Search for the cell housing the specified text and yield its (x, y) center coordinate. 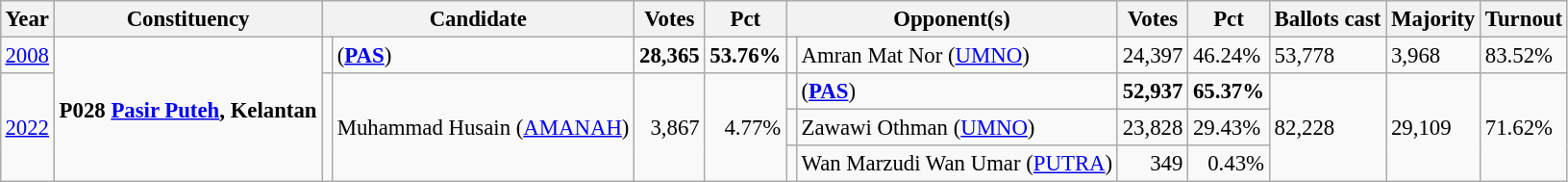
Turnout (1525, 19)
29,109 (1433, 127)
52,937 (1152, 91)
53,778 (1327, 55)
3,867 (669, 127)
Ballots cast (1327, 19)
P028 Pasir Puteh, Kelantan (188, 109)
2022 (27, 127)
Wan Marzudi Wan Umar (PUTRA) (957, 164)
0.43% (1229, 164)
82,228 (1327, 127)
4.77% (746, 127)
46.24% (1229, 55)
53.76% (746, 55)
Opponent(s) (952, 19)
Zawawi Othman (UMNO) (957, 128)
2008 (27, 55)
24,397 (1152, 55)
Muhammad Husain (AMANAH) (483, 127)
Majority (1433, 19)
Constituency (188, 19)
71.62% (1525, 127)
29.43% (1229, 128)
349 (1152, 164)
23,828 (1152, 128)
83.52% (1525, 55)
28,365 (669, 55)
Year (27, 19)
3,968 (1433, 55)
65.37% (1229, 91)
Amran Mat Nor (UMNO) (957, 55)
Candidate (479, 19)
